Extract the [x, y] coordinate from the center of the cell holding the provided text.  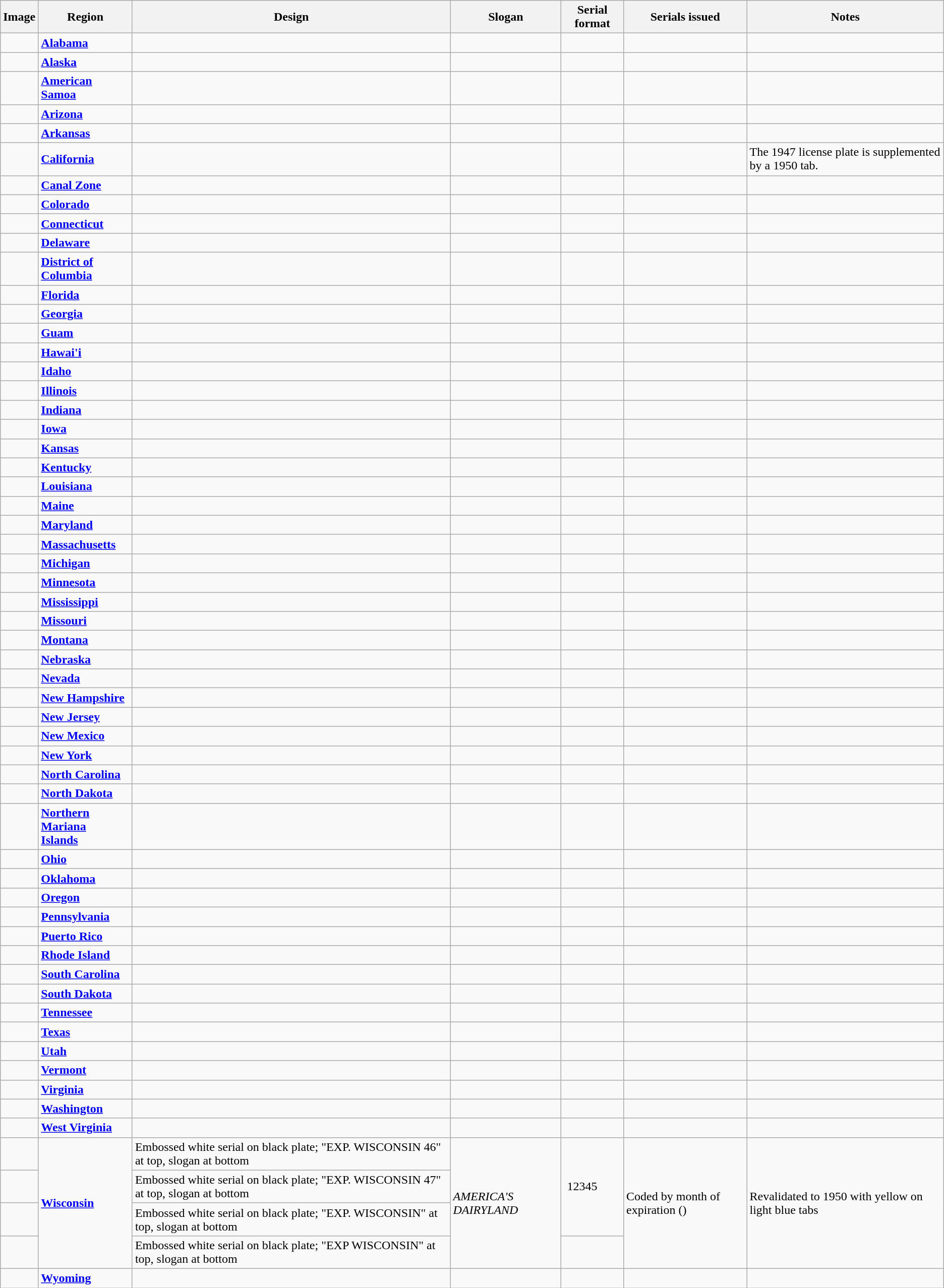
Arizona [86, 114]
Maine [86, 506]
Illinois [86, 391]
Embossed white serial on black plate; "EXP. WISCONSIN 47" at top, slogan at bottom [291, 1187]
Image [19, 17]
New Mexico [86, 736]
Slogan [506, 17]
Michigan [86, 563]
South Dakota [86, 994]
AMERICA'S DAIRYLAND [506, 1203]
Revalidated to 1950 with yellow on light blue tabs [845, 1203]
North Carolina [86, 774]
Missouri [86, 621]
Nevada [86, 679]
Nebraska [86, 659]
Florida [86, 295]
Embossed white serial on black plate; "EXP. WISCONSIN 46" at top, slogan at bottom [291, 1153]
Region [86, 17]
Colorado [86, 204]
South Carolina [86, 974]
Georgia [86, 314]
Delaware [86, 242]
Connecticut [86, 223]
Montana [86, 640]
American Samoa [86, 88]
Coded by month of expiration () [685, 1203]
Utah [86, 1051]
New York [86, 755]
California [86, 159]
Indiana [86, 410]
Oklahoma [86, 878]
Serial format [593, 17]
Serials issued [685, 17]
Kentucky [86, 467]
Mississippi [86, 601]
Louisiana [86, 486]
Northern Mariana Islands [86, 826]
North Dakota [86, 793]
New Hampshire [86, 698]
Minnesota [86, 582]
Embossed white serial on black plate; "EXP. WISCONSIN" at top, slogan at bottom [291, 1219]
Oregon [86, 897]
Guam [86, 333]
Washington [86, 1109]
District ofColumbia [86, 268]
Alabama [86, 43]
Rhode Island [86, 955]
Kansas [86, 448]
Hawai'i [86, 352]
Massachusetts [86, 544]
Canal Zone [86, 185]
Idaho [86, 372]
The 1947 license plate is supplemented by a 1950 tab. [845, 159]
Maryland [86, 525]
Wisconsin [86, 1203]
New Jersey [86, 717]
Tennessee [86, 1013]
Puerto Rico [86, 936]
Vermont [86, 1070]
Iowa [86, 429]
West Virginia [86, 1128]
Ohio [86, 859]
Texas [86, 1032]
12345 [593, 1187]
Alaska [86, 62]
Design [291, 17]
Pennsylvania [86, 916]
Embossed white serial on black plate; "EXP WISCONSIN" at top, slogan at bottom [291, 1252]
Notes [845, 17]
Wyoming [86, 1278]
Arkansas [86, 133]
Virginia [86, 1089]
